Locate the cell with the specified text and output its (x, y) center coordinate. 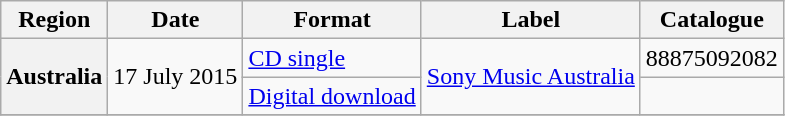
17 July 2015 (176, 77)
Date (176, 20)
Digital download (332, 96)
CD single (332, 58)
Region (54, 20)
Format (332, 20)
Label (530, 20)
Catalogue (712, 20)
Australia (54, 77)
88875092082 (712, 58)
Sony Music Australia (530, 77)
